Capture the cell that displays the provided text and extract its (x, y) central coordinate. 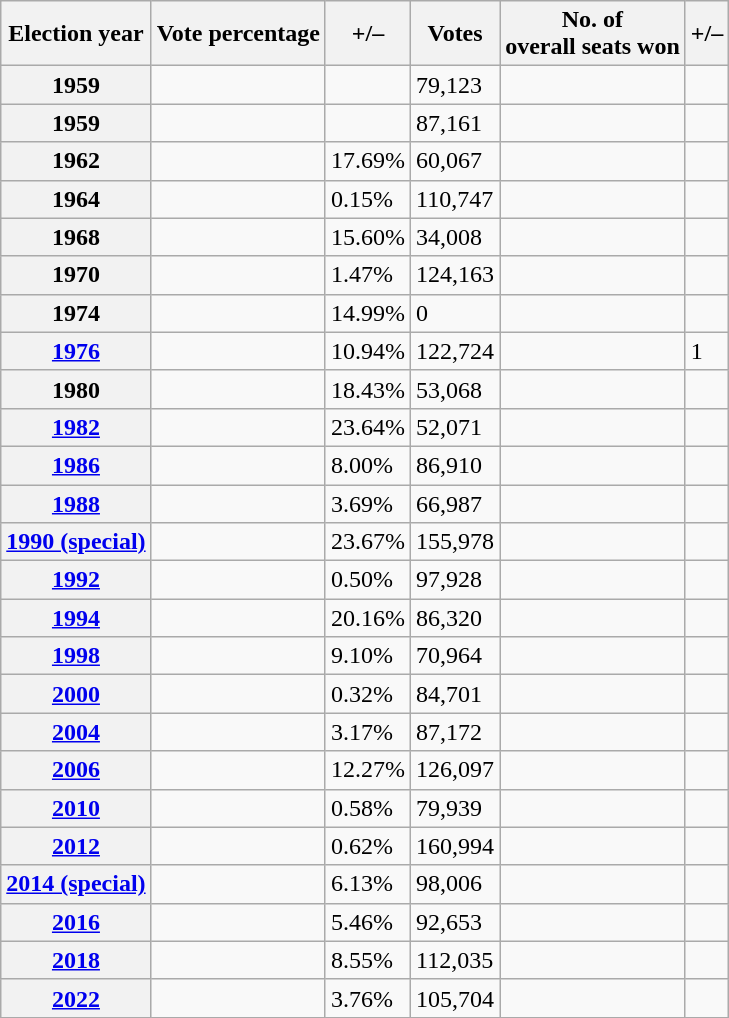
124,163 (456, 275)
87,161 (456, 123)
3.76% (368, 998)
Votes (456, 34)
79,123 (456, 85)
15.60% (368, 237)
18.43% (368, 389)
1974 (76, 313)
2016 (76, 922)
3.17% (368, 732)
112,035 (456, 960)
1980 (76, 389)
1994 (76, 618)
155,978 (456, 542)
60,067 (456, 161)
1976 (76, 351)
No. ofoverall seats won (593, 34)
53,068 (456, 389)
105,704 (456, 998)
70,964 (456, 656)
23.67% (368, 542)
0.15% (368, 199)
1 (706, 351)
84,701 (456, 694)
Election year (76, 34)
2018 (76, 960)
8.00% (368, 465)
86,910 (456, 465)
0 (456, 313)
2012 (76, 846)
2004 (76, 732)
98,006 (456, 884)
1982 (76, 427)
Vote percentage (238, 34)
0.62% (368, 846)
97,928 (456, 580)
3.69% (368, 503)
20.16% (368, 618)
14.99% (368, 313)
79,939 (456, 808)
92,653 (456, 922)
17.69% (368, 161)
2022 (76, 998)
1986 (76, 465)
23.64% (368, 427)
9.10% (368, 656)
8.55% (368, 960)
1990 (special) (76, 542)
1970 (76, 275)
10.94% (368, 351)
1964 (76, 199)
52,071 (456, 427)
34,008 (456, 237)
1968 (76, 237)
86,320 (456, 618)
160,994 (456, 846)
2006 (76, 770)
110,747 (456, 199)
0.50% (368, 580)
1962 (76, 161)
1992 (76, 580)
6.13% (368, 884)
0.58% (368, 808)
122,724 (456, 351)
12.27% (368, 770)
66,987 (456, 503)
2014 (special) (76, 884)
1.47% (368, 275)
2010 (76, 808)
1988 (76, 503)
126,097 (456, 770)
0.32% (368, 694)
2000 (76, 694)
1998 (76, 656)
87,172 (456, 732)
5.46% (368, 922)
